Identify which cell holds the provided text, then report its (X, Y) central coordinate. 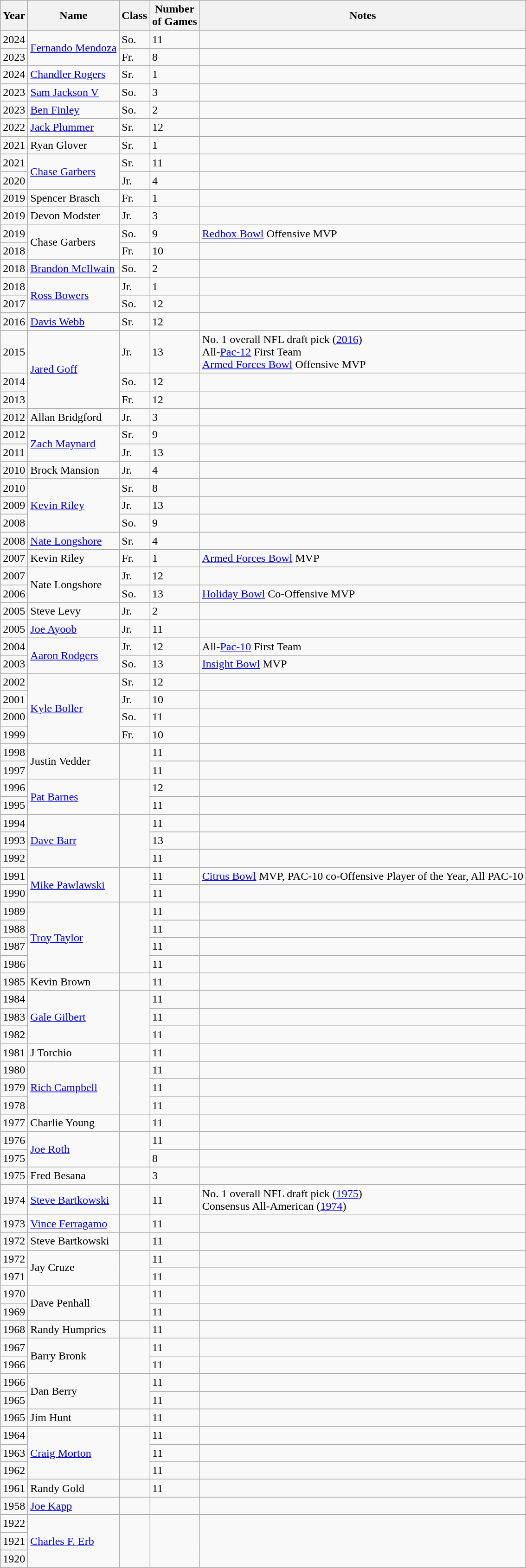
Dave Penhall (73, 1303)
Citrus Bowl MVP, PAC-10 co-Offensive Player of the Year, All PAC-10 (363, 876)
2002 (14, 682)
2000 (14, 717)
1962 (14, 1471)
Davis Webb (73, 322)
1998 (14, 752)
1987 (14, 946)
Joe Kapp (73, 1506)
Joe Roth (73, 1149)
1967 (14, 1347)
1997 (14, 770)
1970 (14, 1294)
Barry Bronk (73, 1356)
2013 (14, 400)
Joe Ayoob (73, 629)
Brock Mansion (73, 470)
Troy Taylor (73, 938)
Pat Barnes (73, 796)
Charlie Young (73, 1123)
2017 (14, 304)
Sam Jackson V (73, 92)
2006 (14, 594)
J Torchio (73, 1052)
2015 (14, 352)
1974 (14, 1200)
1961 (14, 1488)
Holiday Bowl Co-Offensive MVP (363, 594)
No. 1 overall NFL draft pick (1975)Consensus All-American (1974) (363, 1200)
Spencer Brasch (73, 198)
2001 (14, 699)
Dave Barr (73, 840)
Number of Games (175, 16)
Jim Hunt (73, 1418)
Steve Levy (73, 611)
Jack Plummer (73, 127)
Insight Bowl MVP (363, 664)
1985 (14, 982)
1920 (14, 1559)
1921 (14, 1541)
1989 (14, 911)
Class (135, 16)
Kyle Boller (73, 708)
2004 (14, 647)
Chandler Rogers (73, 75)
2003 (14, 664)
Zach Maynard (73, 444)
1969 (14, 1312)
Justin Vedder (73, 761)
Ryan Glover (73, 145)
1973 (14, 1224)
1988 (14, 929)
Year (14, 16)
Jay Cruze (73, 1268)
No. 1 overall NFL draft pick (2016)All-Pac-12 First TeamArmed Forces Bowl Offensive MVP (363, 352)
Fernando Mendoza (73, 48)
All-Pac-10 First Team (363, 647)
Randy Gold (73, 1488)
Brandon McIlwain (73, 269)
1978 (14, 1105)
Charles F. Erb (73, 1541)
Jared Goff (73, 369)
2020 (14, 180)
1979 (14, 1087)
Devon Modster (73, 216)
1993 (14, 841)
1964 (14, 1435)
Fred Besana (73, 1176)
Rich Campbell (73, 1087)
1982 (14, 1035)
2016 (14, 322)
1984 (14, 999)
Dan Berry (73, 1391)
1995 (14, 805)
Armed Forces Bowl MVP (363, 559)
1968 (14, 1329)
Randy Humpries (73, 1329)
Aaron Rodgers (73, 655)
Gale Gilbert (73, 1017)
1963 (14, 1453)
1971 (14, 1276)
1990 (14, 894)
Kevin Brown (73, 982)
2014 (14, 382)
Allan Bridgford (73, 417)
1980 (14, 1070)
Name (73, 16)
1922 (14, 1524)
Ben Finley (73, 110)
2009 (14, 505)
2022 (14, 127)
1986 (14, 964)
1977 (14, 1123)
Ross Bowers (73, 295)
1958 (14, 1506)
1992 (14, 858)
Redbox Bowl Offensive MVP (363, 233)
1999 (14, 735)
1981 (14, 1052)
2011 (14, 452)
Mike Pawlawski (73, 885)
1996 (14, 787)
1991 (14, 876)
1983 (14, 1017)
Vince Ferragamo (73, 1224)
1976 (14, 1141)
Craig Morton (73, 1453)
1994 (14, 823)
Notes (363, 16)
